Find where the given text appears and provide that cell's center as (X, Y) coordinate. 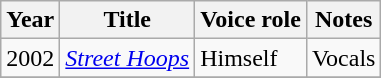
2002 (30, 58)
Vocals (344, 58)
Title (128, 20)
Voice role (251, 20)
Himself (251, 58)
Street Hoops (128, 58)
Year (30, 20)
Notes (344, 20)
